Return the (X, Y) coordinate for the center point of the cell that contains the specified text.  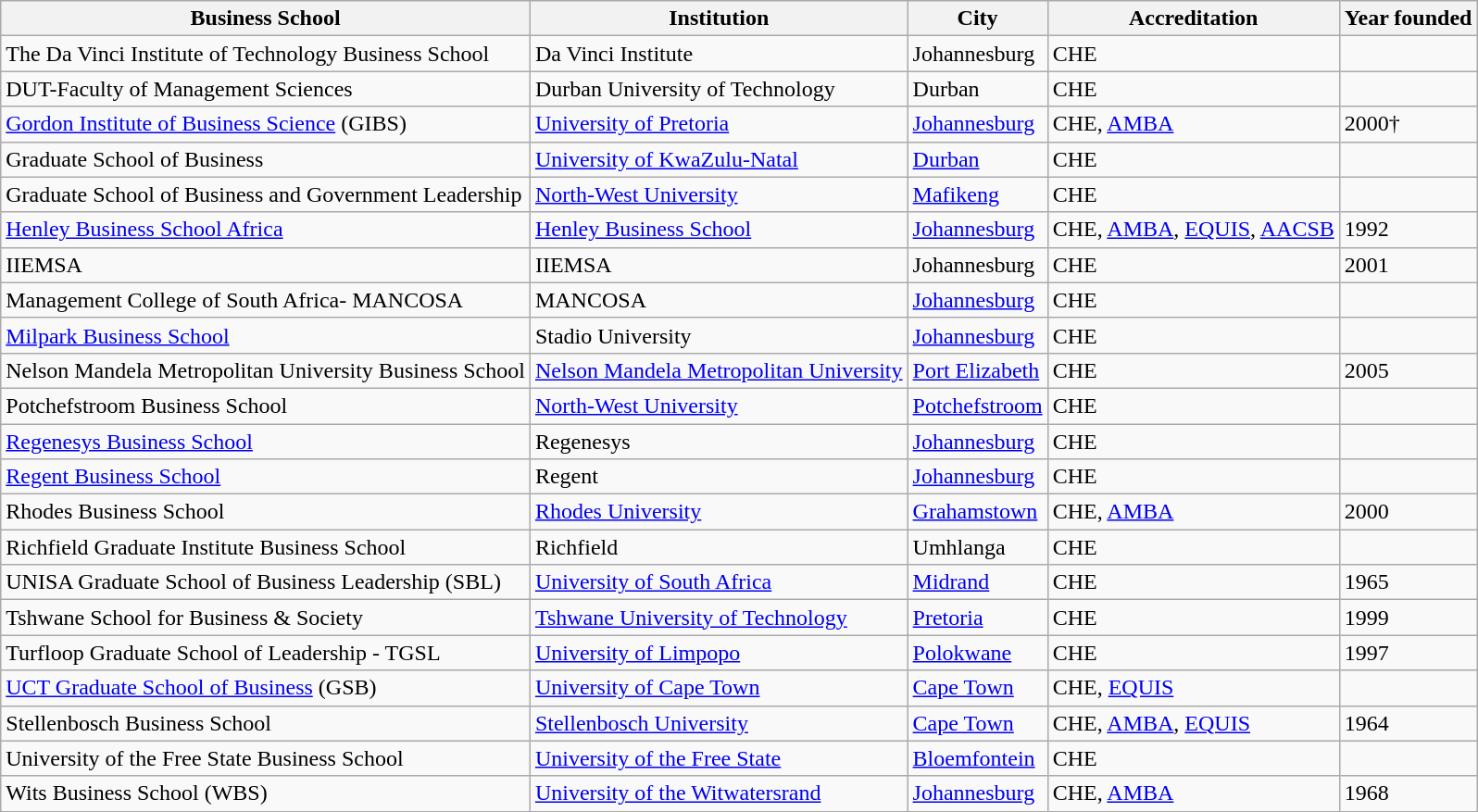
Bloemfontein (978, 758)
Management College of South Africa- MANCOSA (266, 300)
Tshwane University of Technology (719, 618)
DUT-Faculty of Management Sciences (266, 89)
Graduate School of Business (266, 159)
Nelson Mandela Metropolitan University (719, 370)
Accreditation (1193, 19)
The Da Vinci Institute of Technology Business School (266, 54)
Port Elizabeth (978, 370)
2000 (1408, 512)
Regenesys Business School (266, 442)
1999 (1408, 618)
University of Cape Town (719, 688)
CHE, AMBA, EQUIS (1193, 723)
Grahamstown (978, 512)
2005 (1408, 370)
Potchefstroom (978, 406)
Henley Business School Africa (266, 230)
University of the Witwatersrand (719, 793)
1997 (1408, 653)
Regenesys (719, 442)
Gordon Institute of Business Science (GIBS) (266, 124)
Potchefstroom Business School (266, 406)
Rhodes University (719, 512)
2000† (1408, 124)
Nelson Mandela Metropolitan University Business School (266, 370)
Durban University of Technology (719, 89)
Da Vinci Institute (719, 54)
Pretoria (978, 618)
City (978, 19)
CHE, EQUIS (1193, 688)
Tshwane School for Business & Society (266, 618)
Umhlanga (978, 547)
University of KwaZulu-Natal (719, 159)
Henley Business School (719, 230)
1968 (1408, 793)
University of Limpopo (719, 653)
University of Pretoria (719, 124)
Richfield Graduate Institute Business School (266, 547)
UCT Graduate School of Business (GSB) (266, 688)
Regent Business School (266, 477)
1992 (1408, 230)
University of South Africa (719, 582)
University of the Free State Business School (266, 758)
Regent (719, 477)
MANCOSA (719, 300)
UNISA Graduate School of Business Leadership (SBL) (266, 582)
Institution (719, 19)
Stellenbosch Business School (266, 723)
2001 (1408, 265)
University of the Free State (719, 758)
1965 (1408, 582)
Mafikeng (978, 194)
Business School (266, 19)
Richfield (719, 547)
Stadio University (719, 335)
CHE, AMBA, EQUIS, AACSB (1193, 230)
Turfloop Graduate School of Leadership - TGSL (266, 653)
Graduate School of Business and Government Leadership (266, 194)
Polokwane (978, 653)
Year founded (1408, 19)
1964 (1408, 723)
Midrand (978, 582)
Stellenbosch University (719, 723)
Rhodes Business School (266, 512)
Milpark Business School (266, 335)
Wits Business School (WBS) (266, 793)
